Search for the cell housing the specified text and yield its [X, Y] center coordinate. 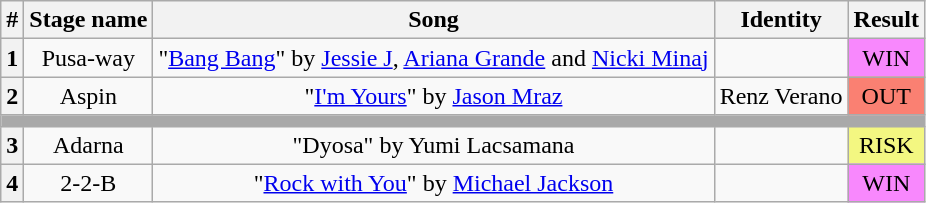
2 [12, 96]
Renz Verano [781, 96]
2-2-B [88, 183]
Song [434, 20]
RISK [886, 145]
Aspin [88, 96]
1 [12, 58]
Pusa-way [88, 58]
3 [12, 145]
4 [12, 183]
"Dyosa" by Yumi Lacsamana [434, 145]
"I'm Yours" by Jason Mraz [434, 96]
"Rock with You" by Michael Jackson [434, 183]
Result [886, 20]
Adarna [88, 145]
# [12, 20]
Stage name [88, 20]
Identity [781, 20]
"Bang Bang" by Jessie J, Ariana Grande and Nicki Minaj [434, 58]
OUT [886, 96]
